Locate the cell with the specified text and output its (x, y) center coordinate. 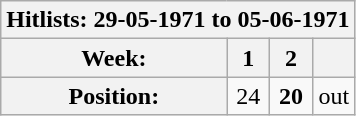
24 (248, 96)
Week: (114, 58)
1 (248, 58)
Hitlists: 29-05-1971 to 05-06-1971 (178, 20)
2 (292, 58)
20 (292, 96)
out (334, 96)
Position: (114, 96)
